Detect which cell encompasses the target text, then output its (x, y) center coordinate. 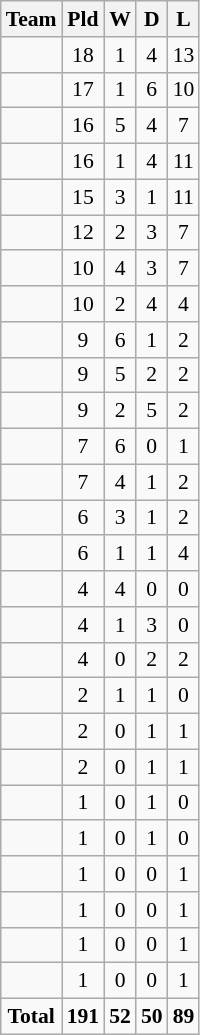
W (120, 19)
191 (84, 1017)
50 (152, 1017)
13 (184, 55)
52 (120, 1017)
Total (32, 1017)
18 (84, 55)
D (152, 19)
15 (84, 197)
89 (184, 1017)
Pld (84, 19)
17 (84, 90)
L (184, 19)
12 (84, 233)
Team (32, 19)
